Search for the cell housing the specified text and yield its [x, y] center coordinate. 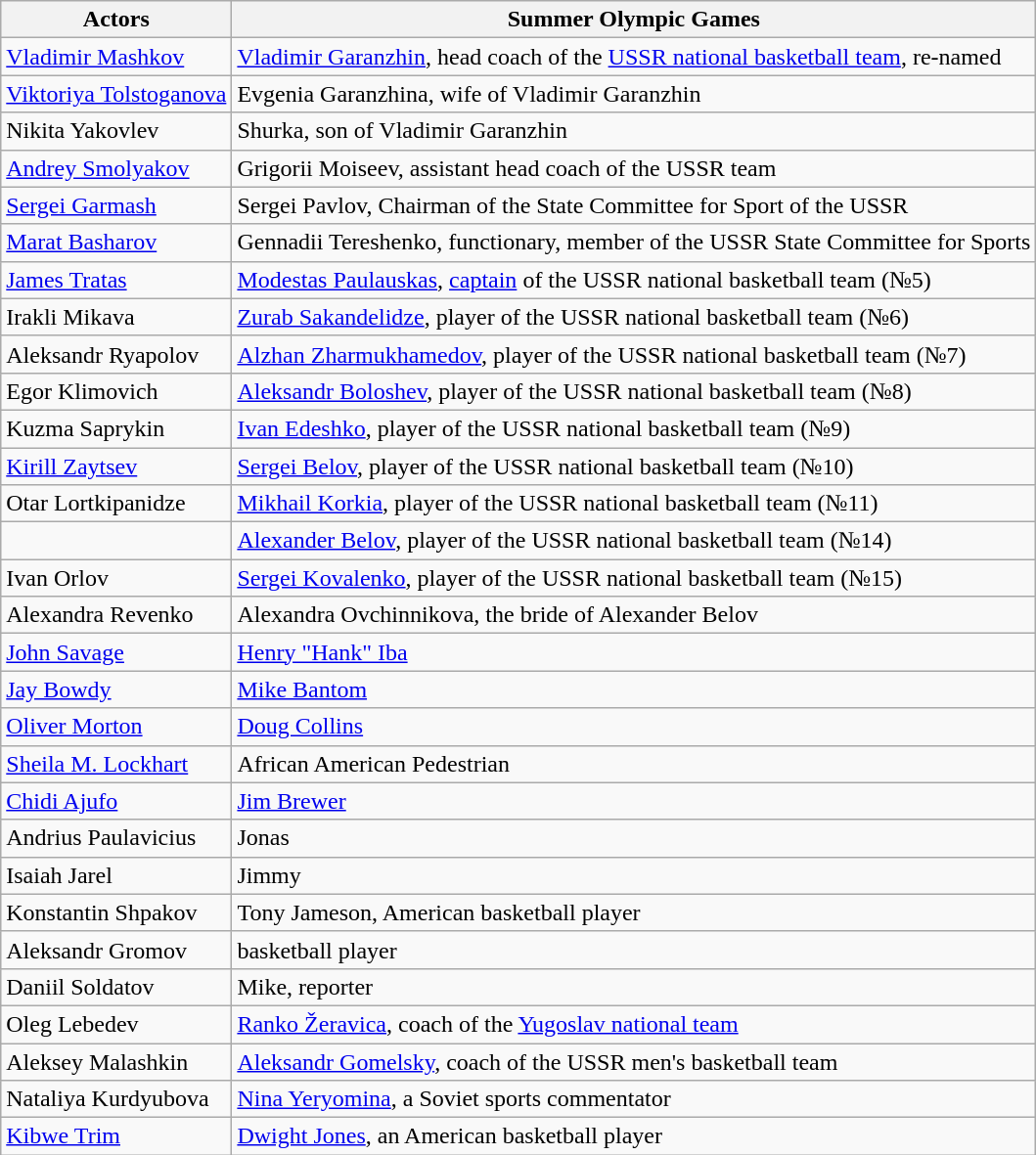
Tony Jameson, American basketball player [634, 912]
Otar Lortkipanidze [116, 504]
Vladimir Garanzhin, head coach of the USSR national basketball team, re-named [634, 57]
Dwight Jones, an American basketball player [634, 1136]
Sheila M. Lockhart [116, 764]
Henry "Hank" Iba [634, 652]
Jay Bowdy [116, 689]
Daniil Soldatov [116, 987]
James Tratas [116, 280]
Marat Basharov [116, 243]
Alzhan Zharmukhamedov, player of the USSR national basketball team (№7) [634, 354]
Alexander Belov, player of the USSR national basketball team (№14) [634, 541]
Aleksandr Gomelsky, coach of the USSR men's basketball team [634, 1061]
Konstantin Shpakov [116, 912]
Grigorii Moiseev, assistant head coach of the USSR team [634, 168]
Sergei Kovalenko, player of the USSR national basketball team (№15) [634, 578]
Kirill Zaytsev [116, 466]
Chidi Ajufo [116, 801]
Jim Brewer [634, 801]
Summer Olympic Games [634, 20]
Vladimir Mashkov [116, 57]
Mike, reporter [634, 987]
Mike Bantom [634, 689]
African American Pedestrian [634, 764]
Modestas Paulauskas, captain of the USSR national basketball team (№5) [634, 280]
Egor Klimovich [116, 391]
Sergei Belov, player of the USSR national basketball team (№10) [634, 466]
Sergei Garmash [116, 205]
Zurab Sakandelidze, player of the USSR national basketball team (№6) [634, 317]
Actors [116, 20]
Nataliya Kurdyubova [116, 1099]
Aleksandr Ryapolov [116, 354]
Alexandra Ovchinnikova, the bride of Alexander Belov [634, 615]
Jonas [634, 838]
basketball player [634, 950]
John Savage [116, 652]
Isaiah Jarel [116, 875]
Ivan Edeshko, player of the USSR national basketball team (№9) [634, 428]
Evgenia Garanzhina, wife of Vladimir Garanzhin [634, 94]
Mikhail Korkia, player of the USSR national basketball team (№11) [634, 504]
Shurka, son of Vladimir Garanzhin [634, 131]
Jimmy [634, 875]
Aleksandr Gromov [116, 950]
Ivan Orlov [116, 578]
Sergei Pavlov, Chairman of the State Committee for Sport of the USSR [634, 205]
Oleg Lebedev [116, 1024]
Irakli Mikava [116, 317]
Gennadii Tereshenko, functionary, member of the USSR State Committee for Sports [634, 243]
Aleksey Malashkin [116, 1061]
Alexandra Revenko [116, 615]
Kuzma Saprykin [116, 428]
Nikita Yakovlev [116, 131]
Oliver Morton [116, 727]
Doug Collins [634, 727]
Nina Yeryomina, a Soviet sports commentator [634, 1099]
Andrey Smolyakov [116, 168]
Ranko Žeravica, coach of the Yugoslav national team [634, 1024]
Viktoriya Tolstoganova [116, 94]
Kibwe Trim [116, 1136]
Andrius Paulavicius [116, 838]
Aleksandr Boloshev, player of the USSR national basketball team (№8) [634, 391]
